For the text-containing cell, return its midpoint in (X, Y) coordinate format. 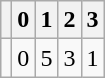
5 (46, 58)
2 (70, 20)
